For the text-containing cell, return its midpoint in (x, y) coordinate format. 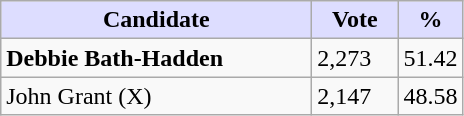
Vote (355, 20)
2,273 (355, 58)
Candidate (156, 20)
48.58 (430, 96)
John Grant (X) (156, 96)
2,147 (355, 96)
51.42 (430, 58)
Debbie Bath-Hadden (156, 58)
% (430, 20)
